From the cell containing the given text, extract its center point as (X, Y) coordinate. 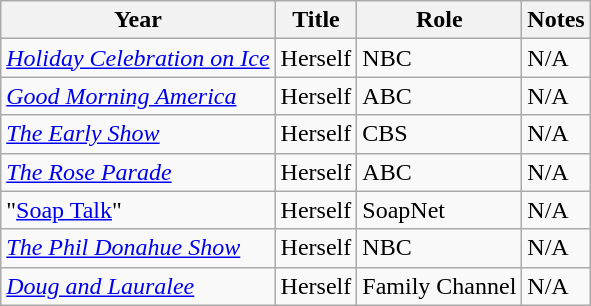
Good Morning America (138, 96)
SoapNet (440, 210)
Doug and Lauralee (138, 286)
Holiday Celebration on Ice (138, 58)
The Rose Parade (138, 172)
Title (316, 20)
The Phil Donahue Show (138, 248)
Year (138, 20)
"Soap Talk" (138, 210)
Family Channel (440, 286)
Notes (556, 20)
Role (440, 20)
The Early Show (138, 134)
CBS (440, 134)
